Identify which cell holds the provided text, then report its [X, Y] central coordinate. 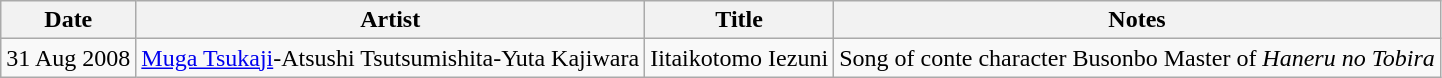
Date [68, 20]
Notes [1138, 20]
31 Aug 2008 [68, 58]
Muga Tsukaji-Atsushi Tsutsumishita-Yuta Kajiwara [390, 58]
Iitaikotomo Iezuni [740, 58]
Song of conte character Busonbo Master of Haneru no Tobira [1138, 58]
Artist [390, 20]
Title [740, 20]
